Extract the [X, Y] coordinate from the center of the cell holding the provided text.  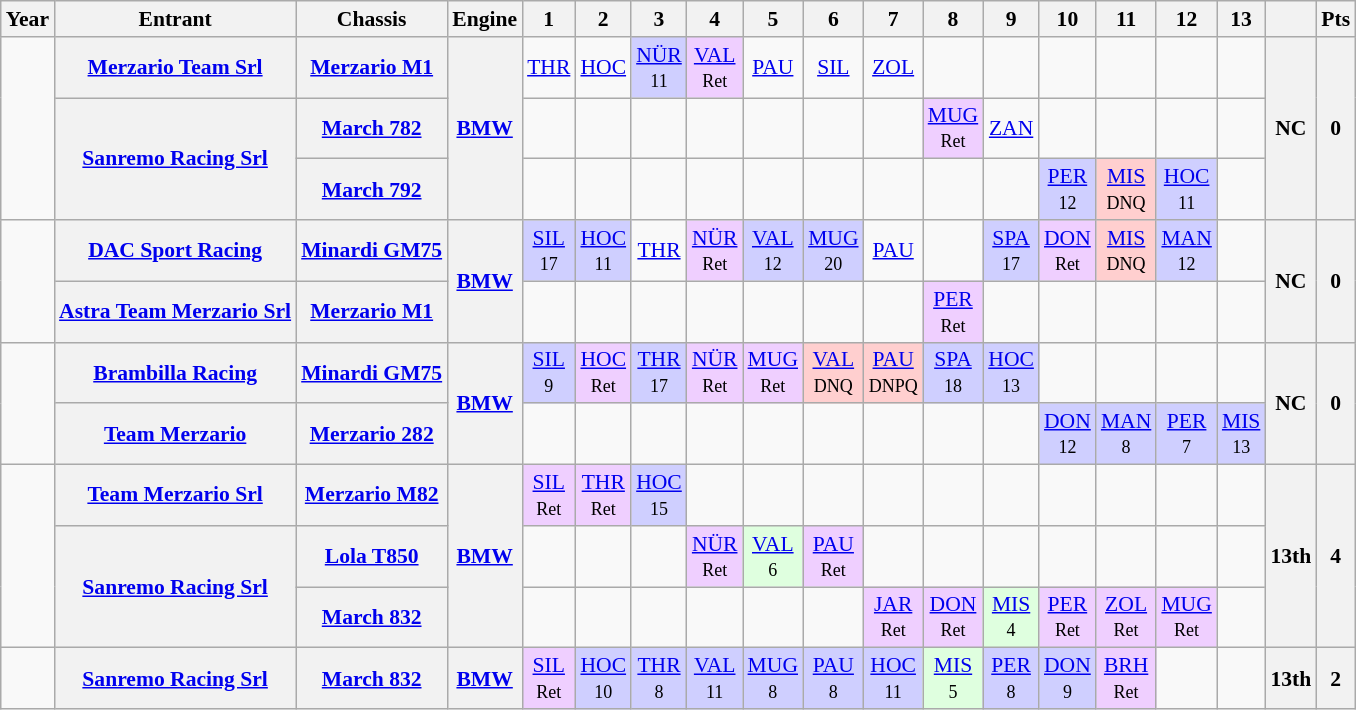
Brambilla Racing [175, 372]
6 [834, 19]
DON12 [1068, 434]
March 782 [372, 128]
Chassis [372, 19]
8 [954, 19]
Merzario M82 [372, 496]
JARRet [894, 618]
ZAN [1011, 128]
MIS4 [1011, 618]
PER8 [1011, 678]
THRRet [603, 496]
DAC Sport Racing [175, 250]
HOC [603, 68]
5 [774, 19]
7 [894, 19]
VALRet [715, 68]
Engine [484, 19]
12 [1186, 19]
9 [1011, 19]
ZOLRet [1126, 618]
PAU8 [834, 678]
Entrant [175, 19]
Merzario 282 [372, 434]
ZOL [894, 68]
MAN12 [1186, 250]
3 [659, 19]
HOC15 [659, 496]
VAL12 [774, 250]
Team Merzario Srl [175, 496]
Lola T850 [372, 556]
SPA18 [954, 372]
SIL9 [548, 372]
HOC13 [1011, 372]
THR17 [659, 372]
SIL [834, 68]
DON9 [1068, 678]
PAURet [834, 556]
PER12 [1068, 190]
MAN8 [1126, 434]
MUG8 [774, 678]
Year [28, 19]
VAL6 [774, 556]
March 792 [372, 190]
Pts [1336, 19]
SIL17 [548, 250]
HOCRet [603, 372]
MIS13 [1242, 434]
PAUDNPQ [894, 372]
MUG20 [834, 250]
SPA17 [1011, 250]
HOC10 [603, 678]
THR8 [659, 678]
1 [548, 19]
10 [1068, 19]
BRHRet [1126, 678]
Merzario Team Srl [175, 68]
Astra Team Merzario Srl [175, 312]
PER7 [1186, 434]
VAL11 [715, 678]
Team Merzario [175, 434]
13 [1242, 19]
VALDNQ [834, 372]
NÜR11 [659, 68]
MIS5 [954, 678]
11 [1126, 19]
